Pinpoint the cell where the given text exists, returning its (x, y) midpoint coordinate. 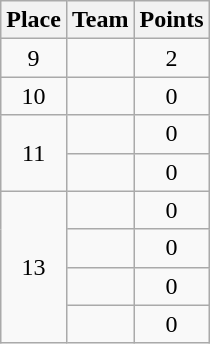
13 (34, 267)
9 (34, 58)
10 (34, 96)
Points (172, 20)
Place (34, 20)
11 (34, 153)
2 (172, 58)
Team (100, 20)
